From the cell containing the given text, extract its center point as (x, y) coordinate. 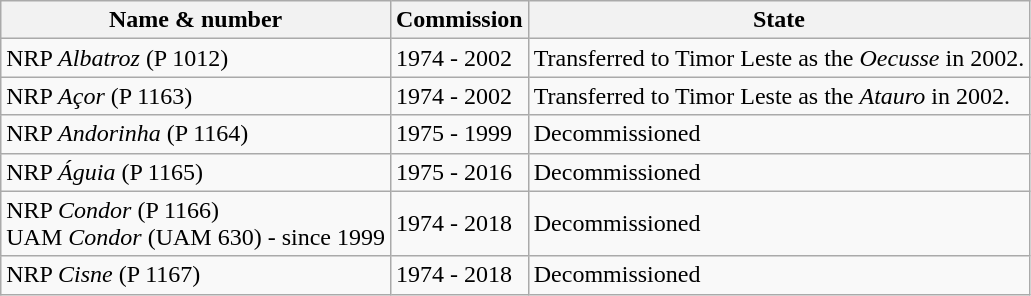
NRP Andorinha (P 1164) (196, 134)
1975 - 1999 (459, 134)
NRP Açor (P 1163) (196, 96)
Commission (459, 20)
NRP Cisne (P 1167) (196, 275)
Transferred to Timor Leste as the Atauro in 2002. (778, 96)
NRP Condor (P 1166)UAM Condor (UAM 630) - since 1999 (196, 224)
1975 - 2016 (459, 172)
State (778, 20)
NRP Albatroz (P 1012) (196, 58)
Transferred to Timor Leste as the Oecusse in 2002. (778, 58)
Name & number (196, 20)
NRP Águia (P 1165) (196, 172)
